Search for the cell housing the specified text and yield its (X, Y) center coordinate. 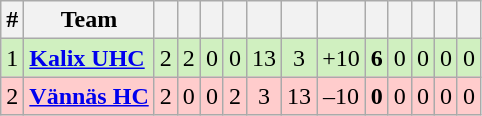
Vännäs HC (89, 96)
Kalix UHC (89, 58)
1 (12, 58)
6 (376, 58)
+10 (342, 58)
# (12, 20)
Team (89, 20)
–10 (342, 96)
